Extract the (X, Y) coordinate from the center of the cell holding the provided text.  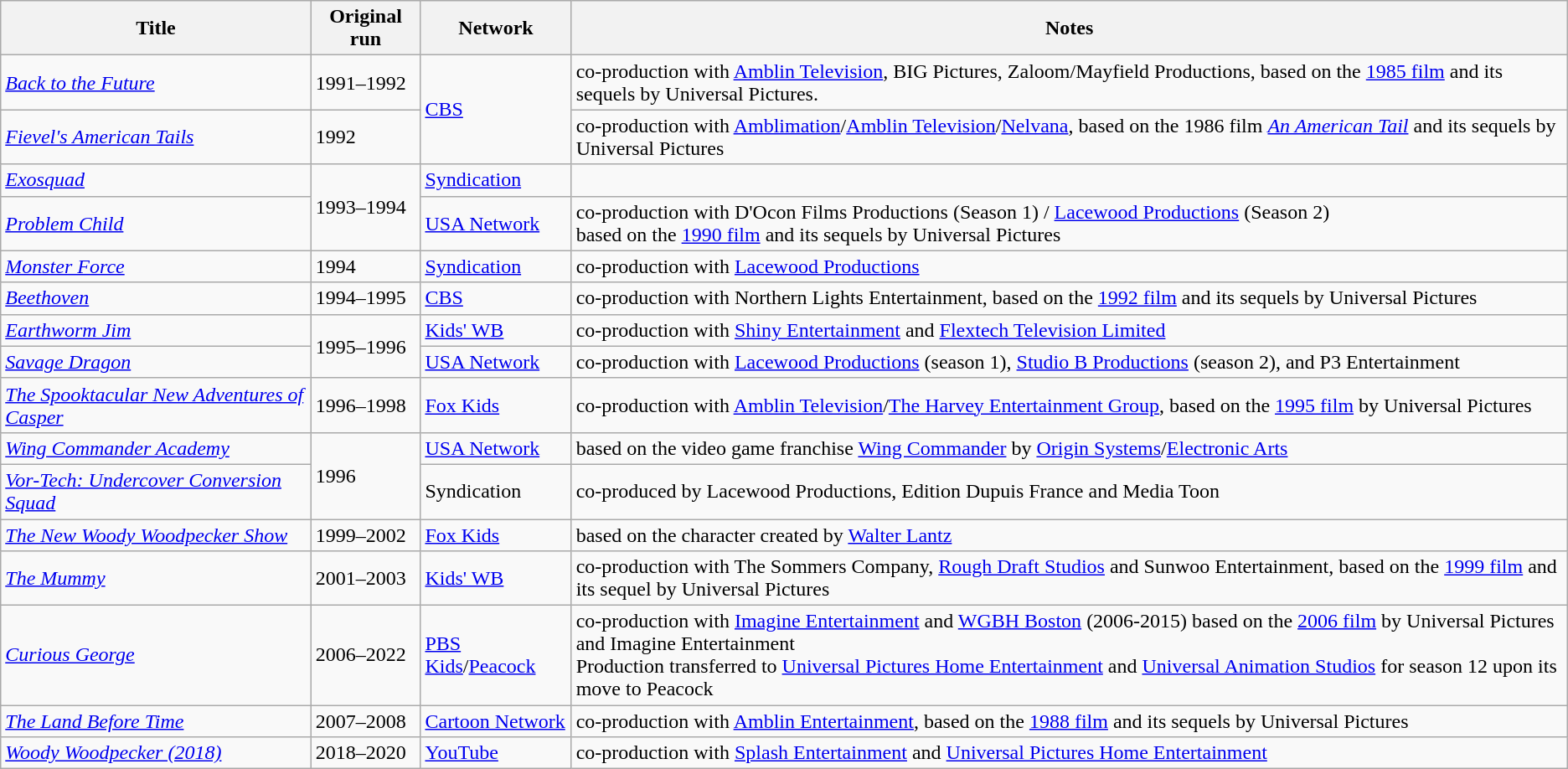
Monster Force (156, 266)
co-production with Amblin Television/The Harvey Entertainment Group, based on the 1995 film by Universal Pictures (1069, 405)
Woody Woodpecker (2018) (156, 753)
2007–2008 (365, 721)
2006–2022 (365, 655)
co-production with Amblimation/Amblin Television/Nelvana, based on the 1986 film An American Tail and its sequels by Universal Pictures (1069, 137)
1996 (365, 476)
Original run (365, 28)
Earthworm Jim (156, 330)
The Land Before Time (156, 721)
YouTube (496, 753)
1995–1996 (365, 346)
co-production with Northern Lights Entertainment, based on the 1992 film and its sequels by Universal Pictures (1069, 298)
co-production with Splash Entertainment and Universal Pictures Home Entertainment (1069, 753)
The New Woody Woodpecker Show (156, 535)
based on the video game franchise Wing Commander by Origin Systems/Electronic Arts (1069, 448)
Network (496, 28)
Exosquad (156, 180)
1996–1998 (365, 405)
co-production with D'Ocon Films Productions (Season 1) / Lacewood Productions (Season 2) based on the 1990 film and its sequels by Universal Pictures (1069, 223)
1992 (365, 137)
Title (156, 28)
Cartoon Network (496, 721)
co-production with The Sommers Company, Rough Draft Studios and Sunwoo Entertainment, based on the 1999 film and its sequel by Universal Pictures (1069, 578)
1993–1994 (365, 208)
1991–1992 (365, 82)
co-produced by Lacewood Productions, Edition Dupuis France and Media Toon (1069, 491)
The Mummy (156, 578)
co-production with Lacewood Productions (1069, 266)
1999–2002 (365, 535)
Problem Child (156, 223)
Fievel's American Tails (156, 137)
co-production with Lacewood Productions (season 1), Studio B Productions (season 2), and P3 Entertainment (1069, 362)
co-production with Amblin Entertainment, based on the 1988 film and its sequels by Universal Pictures (1069, 721)
1994 (365, 266)
co-production with Shiny Entertainment and Flextech Television Limited (1069, 330)
1994–1995 (365, 298)
Curious George (156, 655)
Vor-Tech: Undercover Conversion Squad (156, 491)
2018–2020 (365, 753)
based on the character created by Walter Lantz (1069, 535)
PBS Kids/Peacock (496, 655)
Notes (1069, 28)
Wing Commander Academy (156, 448)
Savage Dragon (156, 362)
The Spooktacular New Adventures of Casper (156, 405)
2001–2003 (365, 578)
co-production with Amblin Television, BIG Pictures, Zaloom/Mayfield Productions, based on the 1985 film and its sequels by Universal Pictures. (1069, 82)
Beethoven (156, 298)
Back to the Future (156, 82)
